Determine the (X, Y) coordinate at the center of the cell enclosing the given text.  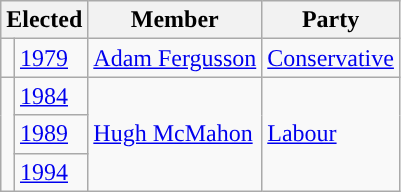
1994 (50, 172)
Member (175, 20)
1984 (50, 96)
1989 (50, 134)
Elected (44, 20)
Party (331, 20)
Hugh McMahon (175, 134)
Conservative (331, 58)
Adam Fergusson (175, 58)
1979 (50, 58)
Labour (331, 134)
